Determine the (x, y) coordinate at the center of the cell enclosing the given text.  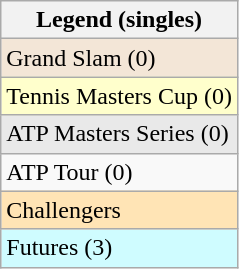
Challengers (120, 210)
Legend (singles) (120, 20)
ATP Tour (0) (120, 172)
Tennis Masters Cup (0) (120, 96)
Grand Slam (0) (120, 58)
ATP Masters Series (0) (120, 134)
Futures (3) (120, 248)
